Search for the cell housing the specified text and yield its (x, y) center coordinate. 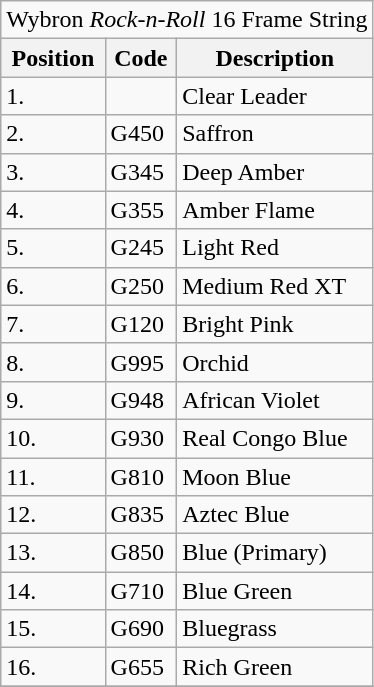
Orchid (275, 362)
G450 (141, 134)
Saffron (275, 134)
Blue Green (275, 591)
G850 (141, 553)
Aztec Blue (275, 515)
Description (275, 58)
G930 (141, 438)
G948 (141, 400)
1. (53, 96)
6. (53, 286)
Clear Leader (275, 96)
4. (53, 210)
Wybron Rock-n-Roll 16 Frame String (187, 20)
Bluegrass (275, 629)
G995 (141, 362)
12. (53, 515)
G655 (141, 667)
G355 (141, 210)
7. (53, 324)
Amber Flame (275, 210)
Real Congo Blue (275, 438)
9. (53, 400)
African Violet (275, 400)
G120 (141, 324)
2. (53, 134)
14. (53, 591)
G245 (141, 248)
G250 (141, 286)
Moon Blue (275, 477)
15. (53, 629)
Deep Amber (275, 172)
3. (53, 172)
16. (53, 667)
Rich Green (275, 667)
Bright Pink (275, 324)
Position (53, 58)
11. (53, 477)
10. (53, 438)
Blue (Primary) (275, 553)
G345 (141, 172)
G810 (141, 477)
Light Red (275, 248)
Code (141, 58)
8. (53, 362)
G835 (141, 515)
13. (53, 553)
Medium Red XT (275, 286)
5. (53, 248)
G710 (141, 591)
G690 (141, 629)
